Identify which cell holds the provided text, then report its [x, y] central coordinate. 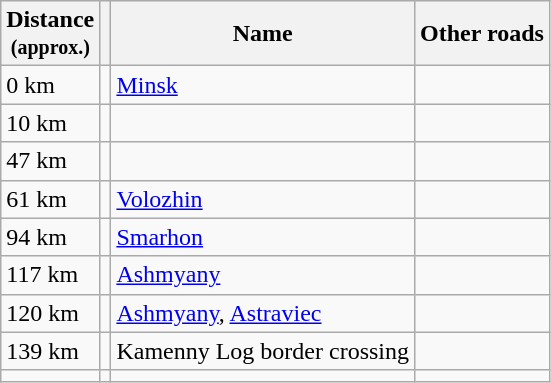
Distance(approx.) [50, 34]
10 km [50, 123]
117 km [50, 275]
139 km [50, 351]
0 km [50, 85]
Ashmyany [263, 275]
47 km [50, 161]
Kamenny Log border crossing [263, 351]
Smarhon [263, 237]
Minsk [263, 85]
Volozhin [263, 199]
61 km [50, 199]
120 km [50, 313]
94 km [50, 237]
Other roads [482, 34]
Ashmyany, Astraviec [263, 313]
Name [263, 34]
